Determine the [X, Y] coordinate at the center of the cell enclosing the given text.  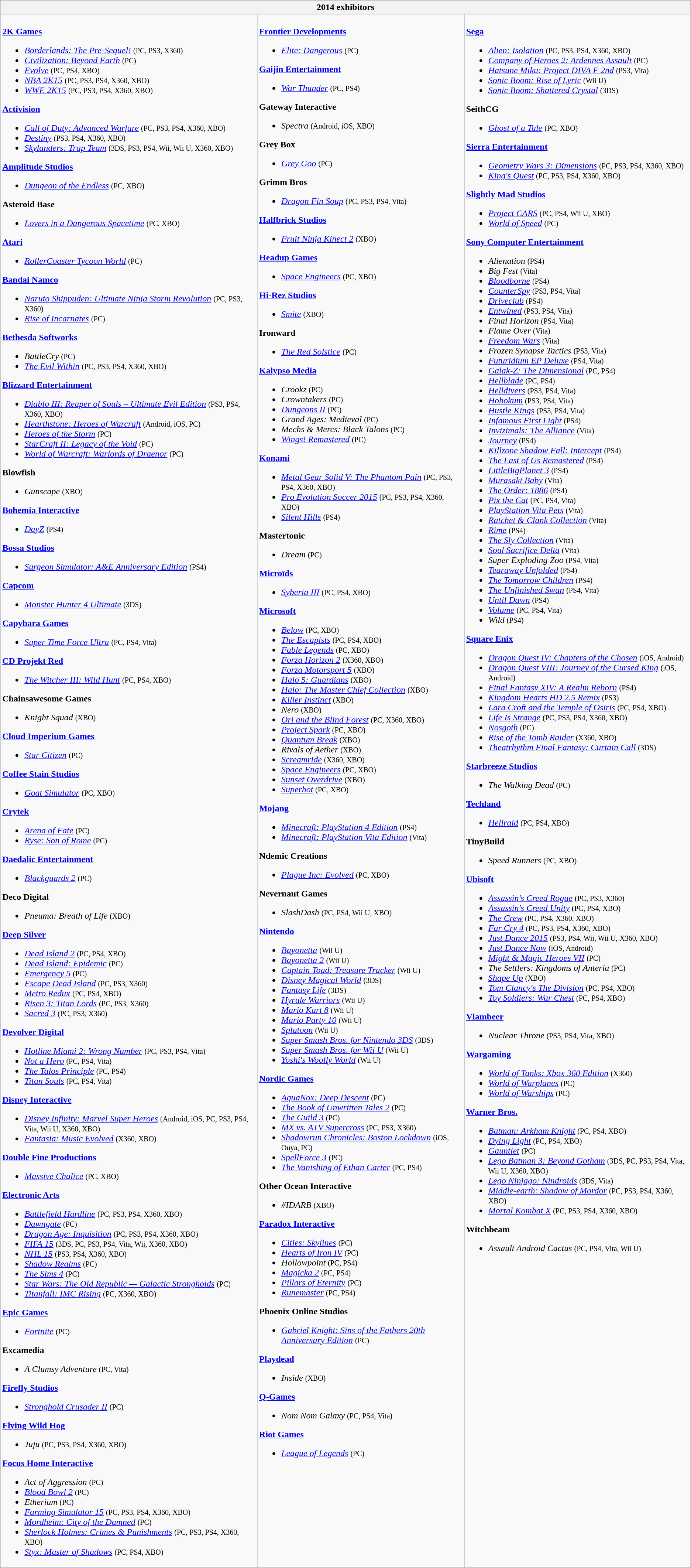
2014 exhibitors [345, 7]
